Find where the given text appears and provide that cell's center as (x, y) coordinate. 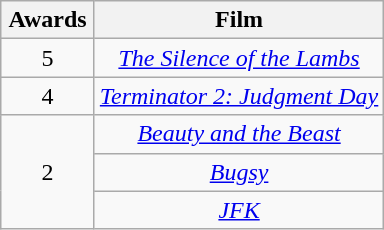
The Silence of the Lambs (239, 58)
Beauty and the Beast (239, 134)
4 (48, 96)
2 (48, 172)
Terminator 2: Judgment Day (239, 96)
5 (48, 58)
Bugsy (239, 172)
Awards (48, 20)
Film (239, 20)
JFK (239, 210)
